Provide the [x, y] coordinate of the cell's center where the given text is located.  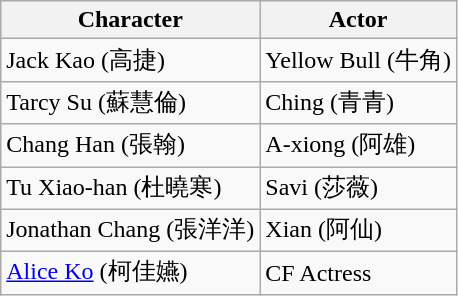
Actor [358, 20]
A-xiong (阿雄) [358, 146]
Jack Kao (高捷) [130, 60]
Yellow Bull (牛角) [358, 60]
CF Actress [358, 274]
Ching (青青) [358, 102]
Savi (莎薇) [358, 188]
Jonathan Chang (張洋洋) [130, 230]
Xian (阿仙) [358, 230]
Tu Xiao-han (杜曉寒) [130, 188]
Chang Han (張翰) [130, 146]
Alice Ko (柯佳嬿) [130, 274]
Character [130, 20]
Tarcy Su (蘇慧倫) [130, 102]
